Identify which cell holds the provided text, then report its (X, Y) central coordinate. 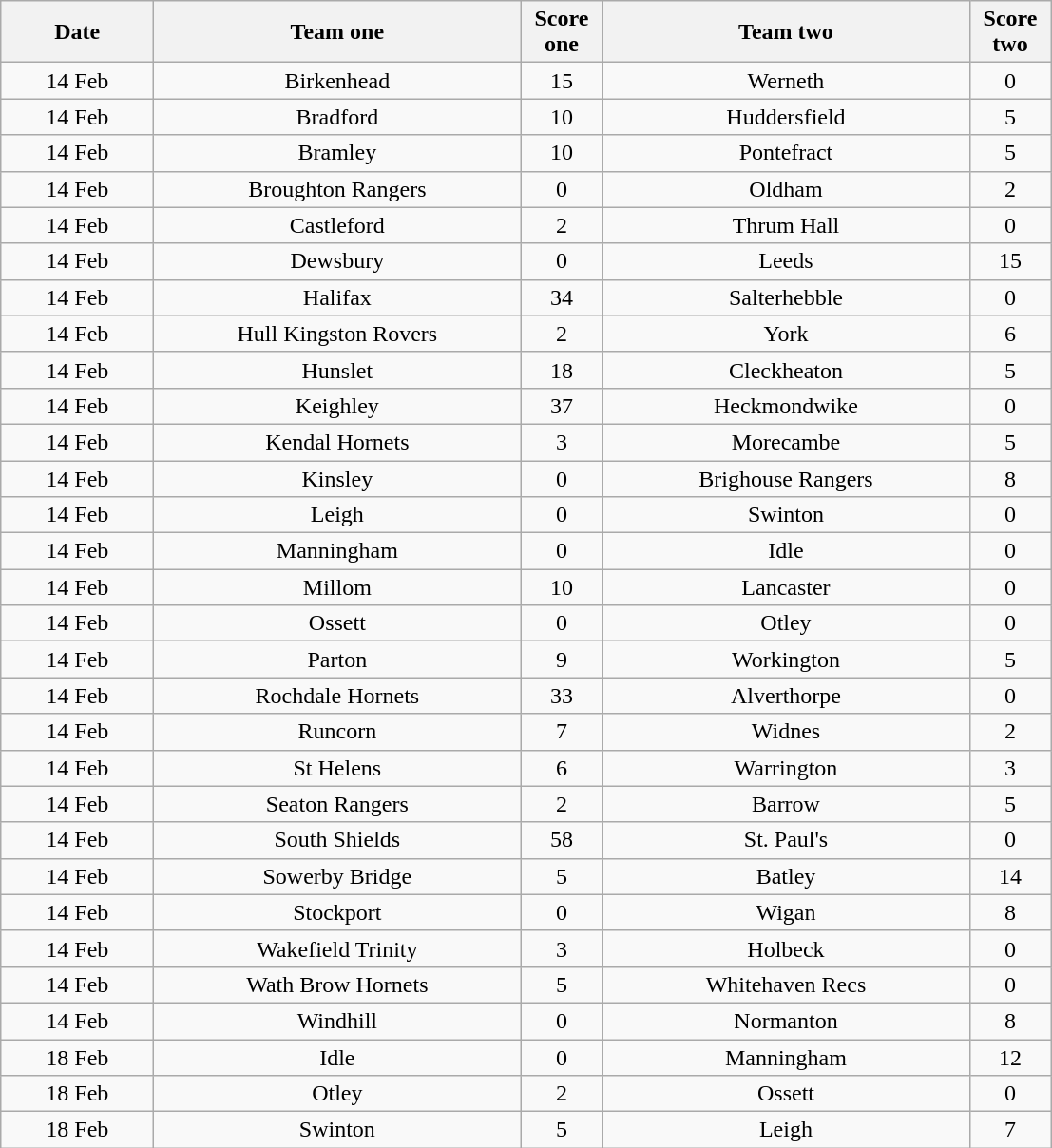
Morecambe (786, 442)
Dewsbury (337, 261)
12 (1010, 1058)
South Shields (337, 840)
58 (562, 840)
Warrington (786, 768)
Holbeck (786, 948)
18 (562, 370)
Windhill (337, 1021)
Thrum Hall (786, 225)
Heckmondwike (786, 406)
Barrow (786, 804)
Huddersfield (786, 117)
33 (562, 696)
Wath Brow Hornets (337, 985)
Runcorn (337, 732)
Pontefract (786, 153)
Keighley (337, 406)
Date (78, 32)
Team two (786, 32)
Wigan (786, 912)
Halifax (337, 297)
9 (562, 660)
Bradford (337, 117)
Kinsley (337, 478)
Cleckheaton (786, 370)
Parton (337, 660)
Salterhebble (786, 297)
Seaton Rangers (337, 804)
York (786, 334)
Hull Kingston Rovers (337, 334)
Hunslet (337, 370)
Werneth (786, 81)
Brighouse Rangers (786, 478)
Sowerby Bridge (337, 876)
Birkenhead (337, 81)
Wakefield Trinity (337, 948)
St. Paul's (786, 840)
Millom (337, 587)
Normanton (786, 1021)
Bramley (337, 153)
Workington (786, 660)
Broughton Rangers (337, 189)
37 (562, 406)
Lancaster (786, 587)
Whitehaven Recs (786, 985)
Team one (337, 32)
Oldham (786, 189)
Widnes (786, 732)
Score one (562, 32)
Stockport (337, 912)
Rochdale Hornets (337, 696)
St Helens (337, 768)
Batley (786, 876)
Leeds (786, 261)
Alverthorpe (786, 696)
Kendal Hornets (337, 442)
Score two (1010, 32)
Castleford (337, 225)
14 (1010, 876)
34 (562, 297)
